Return the [x, y] coordinate for the center point of the cell that contains the specified text.  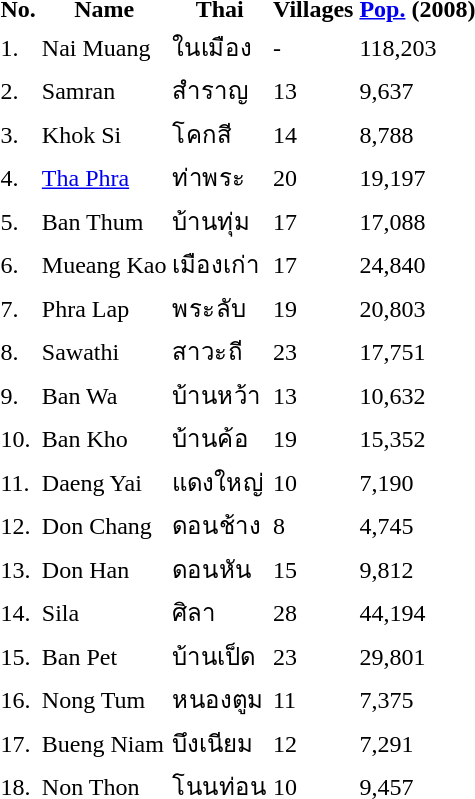
เมืองเก่า [220, 264]
Nai Muang [104, 47]
15 [312, 569]
หนองตูม [220, 700]
Sawathi [104, 352]
12 [312, 743]
8 [312, 526]
โคกสี [220, 134]
ดอนหัน [220, 569]
Don Han [104, 569]
Samran [104, 90]
บ้านค้อ [220, 438]
10 [312, 482]
Bueng Niam [104, 743]
Nong Tum [104, 700]
Ban Wa [104, 395]
แดงใหญ่ [220, 482]
Ban Thum [104, 221]
28 [312, 612]
สำราญ [220, 90]
Mueang Kao [104, 264]
บ้านทุ่ม [220, 221]
Ban Pet [104, 656]
Don Chang [104, 526]
Ban Kho [104, 438]
Tha Phra [104, 178]
20 [312, 178]
ในเมือง [220, 47]
14 [312, 134]
Daeng Yai [104, 482]
ท่าพระ [220, 178]
สาวะถี [220, 352]
Sila [104, 612]
บ้านเป็ด [220, 656]
Khok Si [104, 134]
บ้านหว้า [220, 395]
ศิลา [220, 612]
- [312, 47]
บึงเนียม [220, 743]
ดอนช้าง [220, 526]
พระลับ [220, 308]
11 [312, 700]
Phra Lap [104, 308]
